Return the [x, y] coordinate for the center point of the cell that contains the specified text.  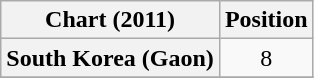
South Korea (Gaon) [110, 58]
Chart (2011) [110, 20]
8 [266, 58]
Position [266, 20]
